Output the [X, Y] coordinate of the center of the cell containing the given text.  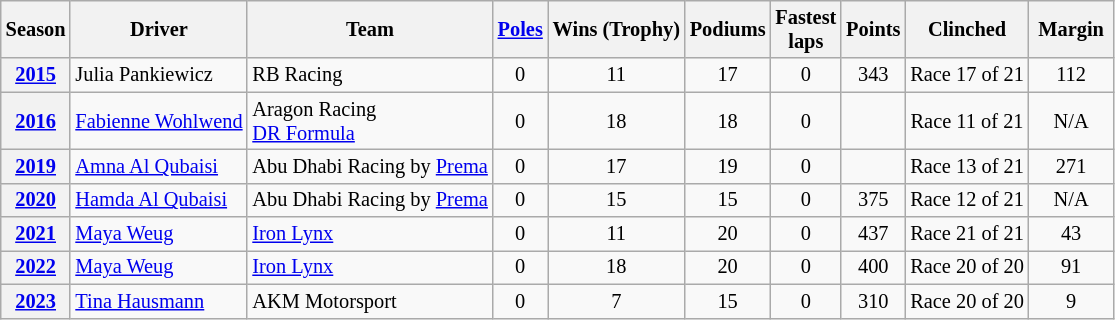
2023 [36, 301]
Fastest laps [806, 29]
Poles [520, 29]
2015 [36, 75]
9 [1072, 301]
7 [616, 301]
2022 [36, 267]
Fabienne Wohlwend [158, 121]
Season [36, 29]
Margin [1072, 29]
Amna Al Qubaisi [158, 166]
2021 [36, 234]
375 [873, 200]
Hamda Al Qubaisi [158, 200]
Driver [158, 29]
Race 13 of 21 [966, 166]
Points [873, 29]
437 [873, 234]
Aragon Racing DR Formula [370, 121]
Tina Hausmann [158, 301]
112 [1072, 75]
Podiums [728, 29]
400 [873, 267]
2016 [36, 121]
Race 17 of 21 [966, 75]
AKM Motorsport [370, 301]
RB Racing [370, 75]
Race 12 of 21 [966, 200]
43 [1072, 234]
Wins (Trophy) [616, 29]
310 [873, 301]
19 [728, 166]
Race 11 of 21 [966, 121]
Race 21 of 21 [966, 234]
Team [370, 29]
Julia Pankiewicz [158, 75]
2020 [36, 200]
Clinched [966, 29]
343 [873, 75]
271 [1072, 166]
2019 [36, 166]
91 [1072, 267]
